Provide the [X, Y] coordinate of the cell's center where the given text is located.  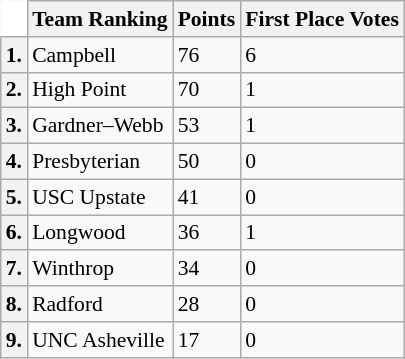
36 [207, 233]
50 [207, 162]
53 [207, 126]
4. [14, 162]
Longwood [100, 233]
28 [207, 304]
Winthrop [100, 269]
First Place Votes [322, 19]
41 [207, 197]
9. [14, 340]
70 [207, 90]
7. [14, 269]
6 [322, 55]
5. [14, 197]
2. [14, 90]
Campbell [100, 55]
8. [14, 304]
34 [207, 269]
Team Ranking [100, 19]
Gardner–Webb [100, 126]
17 [207, 340]
Radford [100, 304]
1. [14, 55]
Presbyterian [100, 162]
USC Upstate [100, 197]
Points [207, 19]
High Point [100, 90]
UNC Asheville [100, 340]
76 [207, 55]
6. [14, 233]
3. [14, 126]
